Extract the [X, Y] coordinate from the center of the cell holding the provided text.  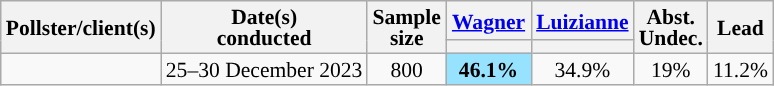
Wagner [488, 20]
11.2% [740, 68]
Abst.Undec. [671, 27]
Luizianne [582, 20]
Date(s) conducted [264, 27]
Lead [740, 27]
800 [406, 68]
25–30 December 2023 [264, 68]
19% [671, 68]
Pollster/client(s) [81, 27]
34.9% [582, 68]
46.1% [488, 68]
Sample size [406, 27]
